Find where the given text appears and provide that cell's center as (x, y) coordinate. 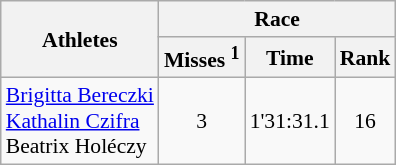
Athletes (80, 40)
Time (290, 58)
Misses 1 (202, 58)
Brigitta BereczkiKathalin CzifraBeatrix Holéczy (80, 122)
3 (202, 122)
16 (366, 122)
Rank (366, 58)
1'31:31.1 (290, 122)
Race (277, 19)
